Provide the [x, y] coordinate of the cell's center where the given text is located.  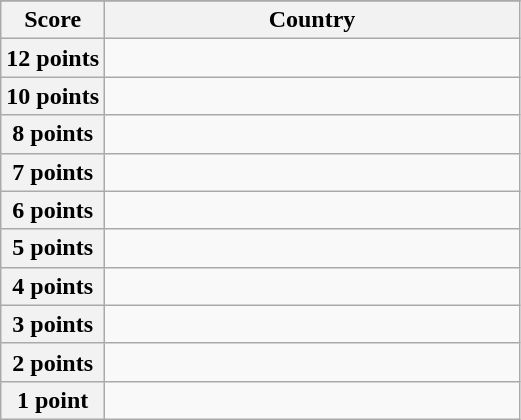
8 points [53, 134]
6 points [53, 210]
Country [312, 20]
4 points [53, 286]
10 points [53, 96]
2 points [53, 362]
3 points [53, 324]
12 points [53, 58]
7 points [53, 172]
5 points [53, 248]
1 point [53, 400]
Score [53, 20]
